Capture the cell that displays the provided text and extract its [X, Y] central coordinate. 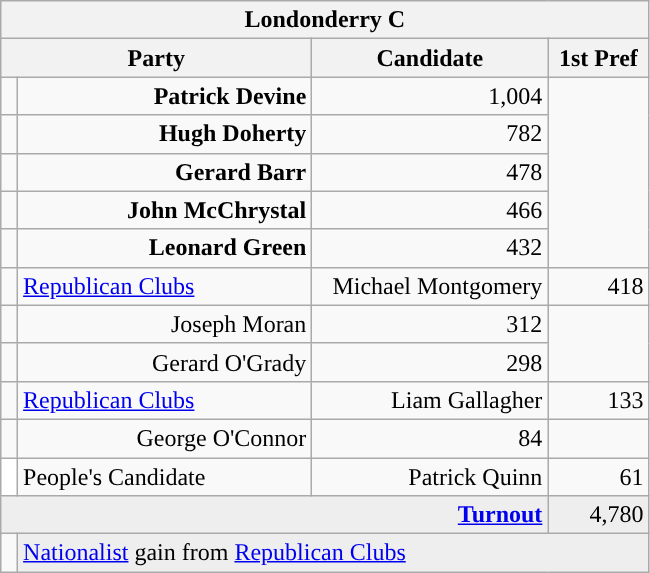
466 [430, 210]
61 [598, 477]
1st Pref [598, 58]
782 [430, 134]
4,780 [598, 515]
84 [430, 438]
George O'Connor [165, 438]
Liam Gallagher [430, 400]
312 [430, 324]
Joseph Moran [165, 324]
478 [430, 172]
Nationalist gain from Republican Clubs [334, 553]
418 [598, 286]
432 [430, 248]
Hugh Doherty [165, 134]
Leonard Green [165, 248]
John McChrystal [165, 210]
298 [430, 362]
1,004 [430, 96]
133 [598, 400]
People's Candidate [165, 477]
Turnout [274, 515]
Patrick Devine [165, 96]
Gerard Barr [165, 172]
Londonderry C [325, 20]
Party [156, 58]
Patrick Quinn [430, 477]
Michael Montgomery [430, 286]
Candidate [430, 58]
Gerard O'Grady [165, 362]
